From the cell containing the given text, extract its center point as [X, Y] coordinate. 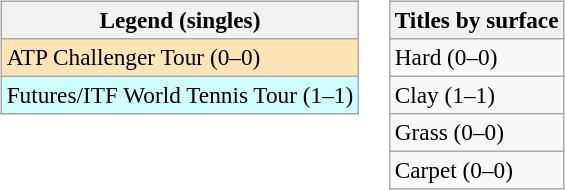
ATP Challenger Tour (0–0) [180, 57]
Carpet (0–0) [476, 171]
Legend (singles) [180, 20]
Clay (1–1) [476, 95]
Futures/ITF World Tennis Tour (1–1) [180, 95]
Hard (0–0) [476, 57]
Grass (0–0) [476, 133]
Titles by surface [476, 20]
